From the cell containing the given text, extract its center point as [X, Y] coordinate. 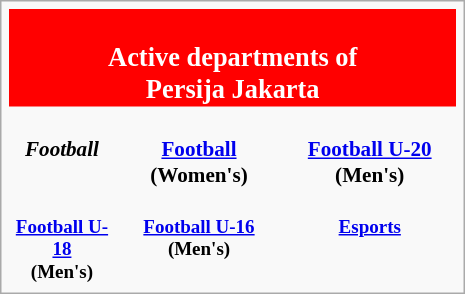
Football [62, 149]
Football (Women's) [199, 149]
Football U-18 (Men's) [62, 238]
Football U-20 (Men's) [370, 149]
Football U-16 (Men's) [199, 238]
Esports [370, 238]
Active departments ofPersija Jakarta [232, 58]
